Pinpoint the cell where the given text exists, returning its (X, Y) midpoint coordinate. 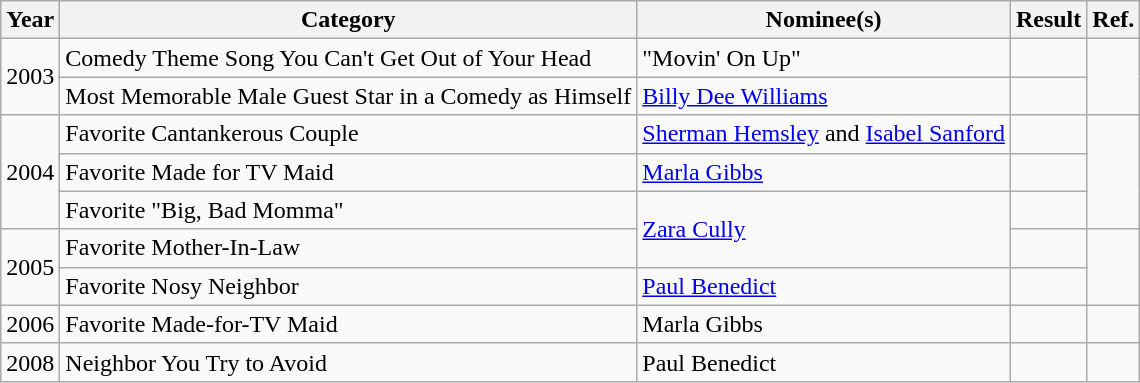
Sherman Hemsley and Isabel Sanford (824, 134)
2003 (30, 77)
Result (1048, 20)
Comedy Theme Song You Can't Get Out of Your Head (348, 58)
Favorite Made for TV Maid (348, 172)
Favorite "Big, Bad Momma" (348, 210)
Favorite Made-for-TV Maid (348, 324)
"Movin' On Up" (824, 58)
Nominee(s) (824, 20)
Ref. (1114, 20)
2006 (30, 324)
Favorite Cantankerous Couple (348, 134)
Billy Dee Williams (824, 96)
2005 (30, 267)
Favorite Mother-In-Law (348, 248)
Neighbor You Try to Avoid (348, 362)
Zara Cully (824, 229)
Most Memorable Male Guest Star in a Comedy as Himself (348, 96)
2004 (30, 172)
Year (30, 20)
2008 (30, 362)
Category (348, 20)
Favorite Nosy Neighbor (348, 286)
